Determine the [X, Y] coordinate at the center of the cell enclosing the given text.  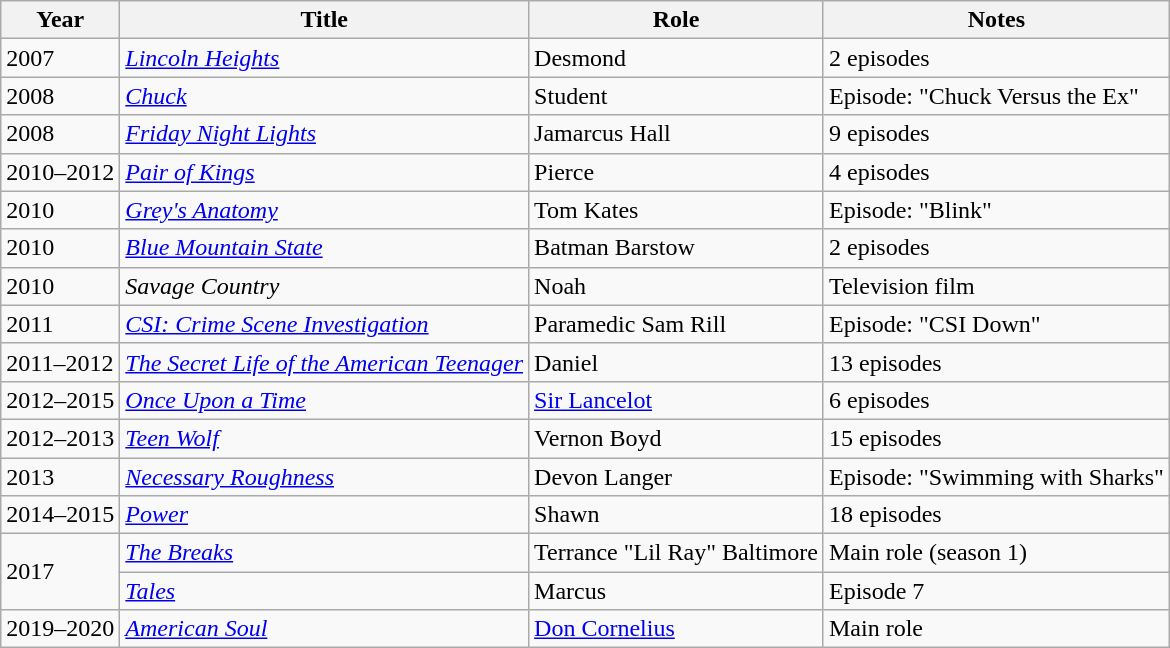
Notes [996, 20]
9 episodes [996, 134]
Episode: "Chuck Versus the Ex" [996, 96]
Sir Lancelot [676, 400]
2013 [60, 477]
Marcus [676, 591]
4 episodes [996, 172]
Student [676, 96]
Paramedic Sam Rill [676, 324]
Jamarcus Hall [676, 134]
Episode 7 [996, 591]
Main role [996, 629]
2011 [60, 324]
Chuck [324, 96]
The Breaks [324, 553]
Episode: "CSI Down" [996, 324]
Role [676, 20]
2010–2012 [60, 172]
2017 [60, 572]
Tom Kates [676, 210]
Main role (season 1) [996, 553]
6 episodes [996, 400]
Savage Country [324, 286]
Title [324, 20]
Teen Wolf [324, 438]
2019–2020 [60, 629]
Episode: "Blink" [996, 210]
Noah [676, 286]
2014–2015 [60, 515]
2007 [60, 58]
Batman Barstow [676, 248]
Pair of Kings [324, 172]
Year [60, 20]
Vernon Boyd [676, 438]
Friday Night Lights [324, 134]
Tales [324, 591]
The Secret Life of the American Teenager [324, 362]
Pierce [676, 172]
18 episodes [996, 515]
Daniel [676, 362]
Grey's Anatomy [324, 210]
Necessary Roughness [324, 477]
Shawn [676, 515]
Television film [996, 286]
Once Upon a Time [324, 400]
CSI: Crime Scene Investigation [324, 324]
American Soul [324, 629]
2012–2015 [60, 400]
Lincoln Heights [324, 58]
Don Cornelius [676, 629]
Power [324, 515]
2011–2012 [60, 362]
13 episodes [996, 362]
Devon Langer [676, 477]
15 episodes [996, 438]
2012–2013 [60, 438]
Terrance "Lil Ray" Baltimore [676, 553]
Desmond [676, 58]
Blue Mountain State [324, 248]
Episode: "Swimming with Sharks" [996, 477]
